Detect which cell encompasses the target text, then output its [X, Y] center coordinate. 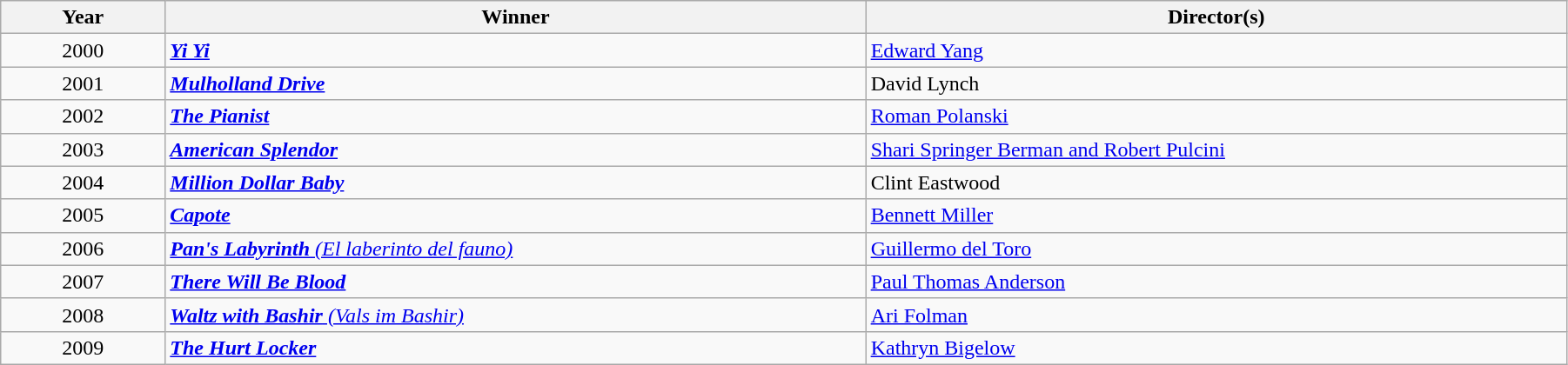
Million Dollar Baby [515, 182]
Yi Yi [515, 50]
2009 [84, 348]
The Hurt Locker [515, 348]
Director(s) [1216, 17]
2007 [84, 282]
The Pianist [515, 116]
Year [84, 17]
2005 [84, 216]
Kathryn Bigelow [1216, 348]
There Will Be Blood [515, 282]
2000 [84, 50]
Pan's Labyrinth (El laberinto del fauno) [515, 249]
American Splendor [515, 149]
David Lynch [1216, 83]
Waltz with Bashir (Vals im Bashir) [515, 315]
Shari Springer Berman and Robert Pulcini [1216, 149]
Winner [515, 17]
Edward Yang [1216, 50]
Guillermo del Toro [1216, 249]
Paul Thomas Anderson [1216, 282]
Bennett Miller [1216, 216]
2002 [84, 116]
2006 [84, 249]
Ari Folman [1216, 315]
Capote [515, 216]
Roman Polanski [1216, 116]
2003 [84, 149]
Clint Eastwood [1216, 182]
2008 [84, 315]
2001 [84, 83]
Mulholland Drive [515, 83]
2004 [84, 182]
